Capture the cell that displays the provided text and extract its [X, Y] central coordinate. 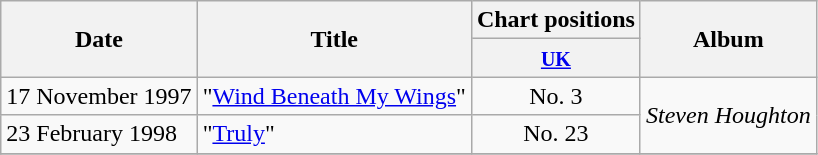
17 November 1997 [99, 96]
23 February 1998 [99, 134]
"Truly" [334, 134]
Date [99, 39]
"Wind Beneath My Wings" [334, 96]
Chart positions [556, 20]
No. 3 [556, 96]
No. 23 [556, 134]
Album [728, 39]
Title [334, 39]
UK [556, 58]
Steven Houghton [728, 115]
